Locate the cell with the specified text and output its [x, y] center coordinate. 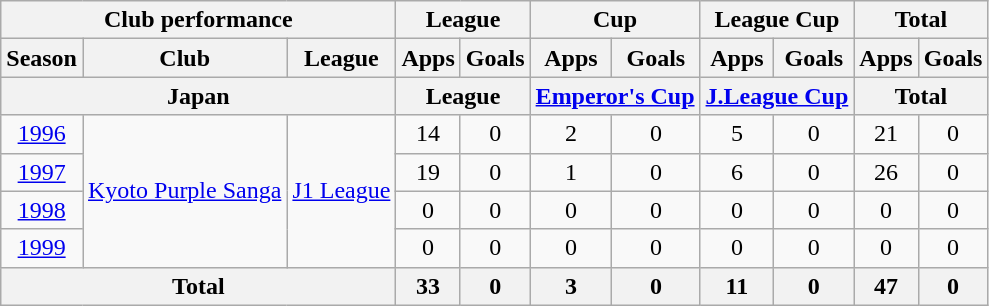
21 [886, 134]
Emperor's Cup [615, 96]
J1 League [342, 191]
Club performance [198, 20]
Season [42, 58]
33 [428, 286]
1998 [42, 210]
6 [737, 172]
1 [571, 172]
26 [886, 172]
Club [184, 58]
Kyoto Purple Sanga [184, 191]
14 [428, 134]
47 [886, 286]
1996 [42, 134]
19 [428, 172]
3 [571, 286]
5 [737, 134]
League Cup [777, 20]
1997 [42, 172]
2 [571, 134]
J.League Cup [777, 96]
Japan [198, 96]
1999 [42, 248]
11 [737, 286]
Cup [615, 20]
